Detect which cell encompasses the target text, then output its (X, Y) center coordinate. 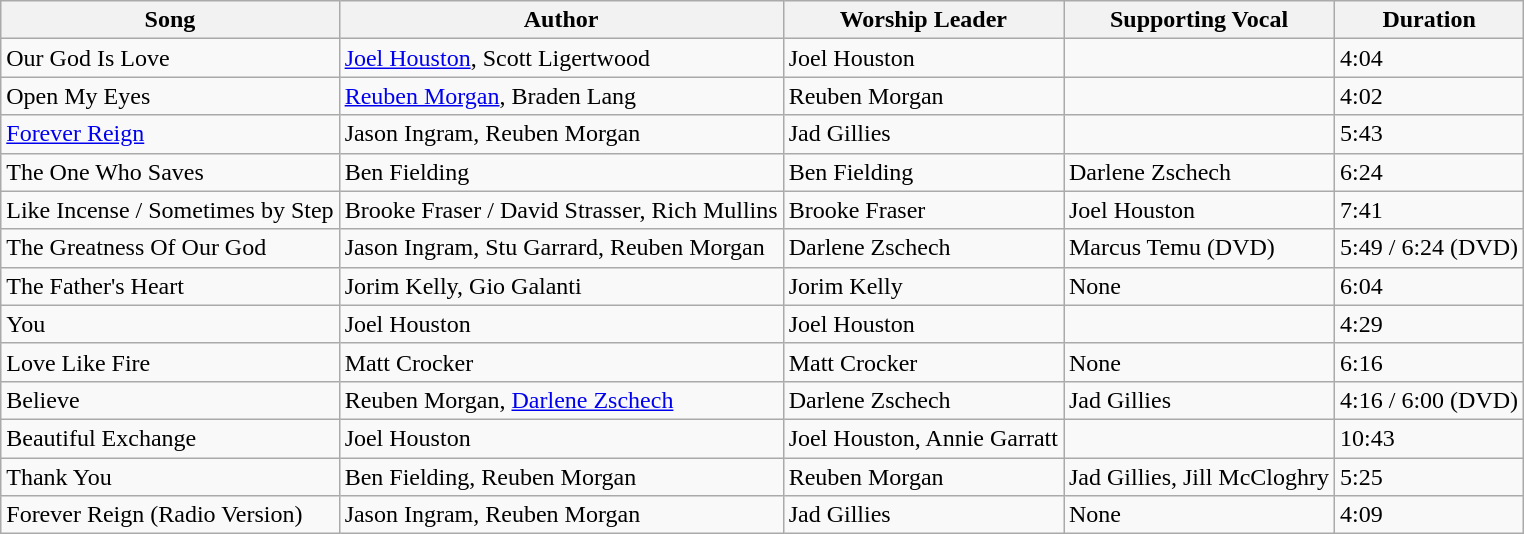
The Greatness Of Our God (170, 248)
4:16 / 6:00 (DVD) (1430, 400)
Forever Reign (Radio Version) (170, 515)
6:04 (1430, 286)
Brooke Fraser (923, 210)
Jorim Kelly, Gio Galanti (561, 286)
Beautiful Exchange (170, 438)
6:16 (1430, 362)
Worship Leader (923, 20)
Forever Reign (170, 134)
Joel Houston, Annie Garratt (923, 438)
Jason Ingram, Stu Garrard, Reuben Morgan (561, 248)
10:43 (1430, 438)
Jad Gillies, Jill McCloghry (1200, 477)
You (170, 324)
6:24 (1430, 172)
Joel Houston, Scott Ligertwood (561, 58)
The Father's Heart (170, 286)
Duration (1430, 20)
Reuben Morgan, Darlene Zschech (561, 400)
Jorim Kelly (923, 286)
Song (170, 20)
7:41 (1430, 210)
Author (561, 20)
5:25 (1430, 477)
4:02 (1430, 96)
Ben Fielding, Reuben Morgan (561, 477)
The One Who Saves (170, 172)
Our God Is Love (170, 58)
Marcus Temu (DVD) (1200, 248)
Supporting Vocal (1200, 20)
Believe (170, 400)
Thank You (170, 477)
Open My Eyes (170, 96)
Like Incense / Sometimes by Step (170, 210)
4:29 (1430, 324)
Love Like Fire (170, 362)
4:09 (1430, 515)
Reuben Morgan, Braden Lang (561, 96)
4:04 (1430, 58)
5:49 / 6:24 (DVD) (1430, 248)
Brooke Fraser / David Strasser, Rich Mullins (561, 210)
5:43 (1430, 134)
